Locate the cell with the specified text and output its (x, y) center coordinate. 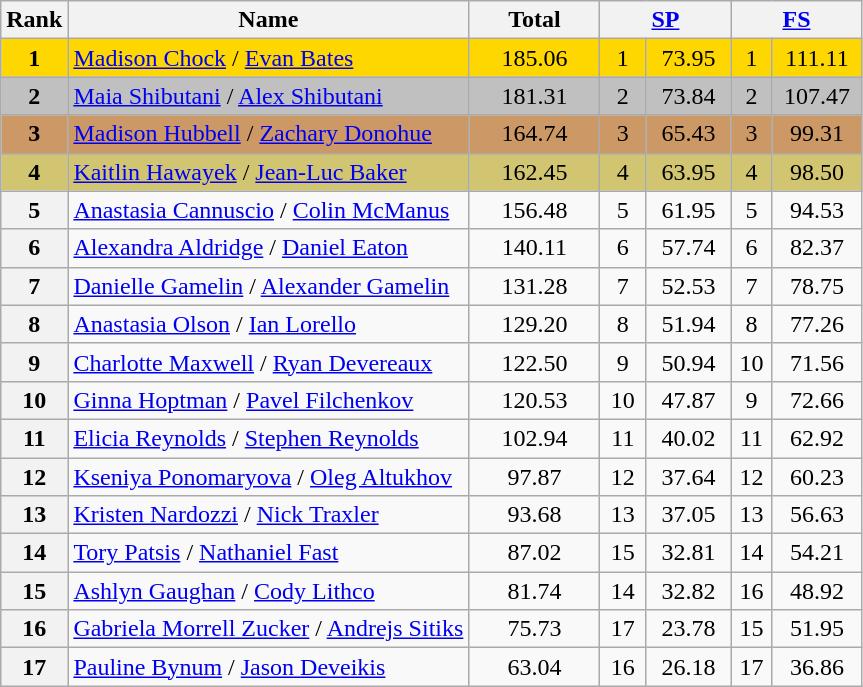
Kristen Nardozzi / Nick Traxler (268, 515)
50.94 (688, 362)
26.18 (688, 667)
37.64 (688, 477)
Pauline Bynum / Jason Deveikis (268, 667)
47.87 (688, 400)
Anastasia Olson / Ian Lorello (268, 324)
37.05 (688, 515)
36.86 (817, 667)
Danielle Gamelin / Alexander Gamelin (268, 286)
Charlotte Maxwell / Ryan Devereaux (268, 362)
62.92 (817, 438)
107.47 (817, 96)
129.20 (534, 324)
63.04 (534, 667)
71.56 (817, 362)
Madison Chock / Evan Bates (268, 58)
82.37 (817, 248)
185.06 (534, 58)
Total (534, 20)
FS (796, 20)
98.50 (817, 172)
73.84 (688, 96)
32.81 (688, 553)
97.87 (534, 477)
99.31 (817, 134)
51.94 (688, 324)
140.11 (534, 248)
Tory Patsis / Nathaniel Fast (268, 553)
181.31 (534, 96)
156.48 (534, 210)
52.53 (688, 286)
57.74 (688, 248)
Kseniya Ponomaryova / Oleg Altukhov (268, 477)
Ashlyn Gaughan / Cody Lithco (268, 591)
81.74 (534, 591)
61.95 (688, 210)
Kaitlin Hawayek / Jean-Luc Baker (268, 172)
162.45 (534, 172)
SP (666, 20)
23.78 (688, 629)
Ginna Hoptman / Pavel Filchenkov (268, 400)
Madison Hubbell / Zachary Donohue (268, 134)
164.74 (534, 134)
120.53 (534, 400)
72.66 (817, 400)
131.28 (534, 286)
Alexandra Aldridge / Daniel Eaton (268, 248)
56.63 (817, 515)
102.94 (534, 438)
40.02 (688, 438)
Anastasia Cannuscio / Colin McManus (268, 210)
111.11 (817, 58)
63.95 (688, 172)
Rank (34, 20)
65.43 (688, 134)
51.95 (817, 629)
48.92 (817, 591)
94.53 (817, 210)
122.50 (534, 362)
87.02 (534, 553)
Gabriela Morrell Zucker / Andrejs Sitiks (268, 629)
Maia Shibutani / Alex Shibutani (268, 96)
60.23 (817, 477)
54.21 (817, 553)
93.68 (534, 515)
Elicia Reynolds / Stephen Reynolds (268, 438)
75.73 (534, 629)
78.75 (817, 286)
77.26 (817, 324)
73.95 (688, 58)
32.82 (688, 591)
Name (268, 20)
